Detect which cell encompasses the target text, then output its (X, Y) center coordinate. 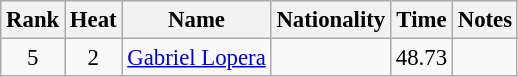
Rank (33, 20)
Notes (484, 20)
Name (196, 20)
48.73 (422, 58)
Gabriel Lopera (196, 58)
5 (33, 58)
Heat (94, 20)
2 (94, 58)
Nationality (330, 20)
Time (422, 20)
